Pinpoint the cell where the given text exists, returning its (x, y) midpoint coordinate. 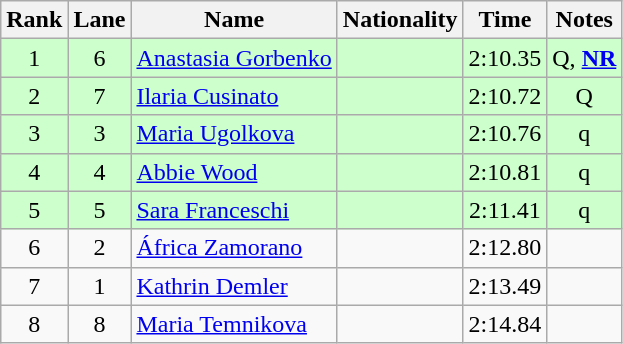
Lane (100, 20)
Sara Franceschi (234, 210)
Q (584, 96)
2:10.35 (505, 58)
2:10.81 (505, 172)
2:11.41 (505, 210)
Abbie Wood (234, 172)
2:13.49 (505, 286)
Kathrin Demler (234, 286)
Ilaria Cusinato (234, 96)
Notes (584, 20)
Time (505, 20)
2:10.76 (505, 134)
2:14.84 (505, 324)
Rank (34, 20)
Q, NR (584, 58)
Maria Temnikova (234, 324)
2:10.72 (505, 96)
Anastasia Gorbenko (234, 58)
Name (234, 20)
Maria Ugolkova (234, 134)
2:12.80 (505, 248)
Nationality (400, 20)
África Zamorano (234, 248)
